Scan for the cell matching the given text and deliver its (X, Y) coordinate at center. 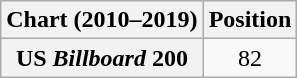
Chart (2010–2019) (102, 20)
82 (250, 58)
Position (250, 20)
US Billboard 200 (102, 58)
